Provide the (X, Y) coordinate of the cell's center where the given text is located.  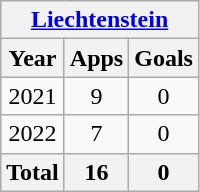
16 (96, 172)
Year (33, 58)
9 (96, 96)
Total (33, 172)
Liechtenstein (100, 20)
Apps (96, 58)
2022 (33, 134)
2021 (33, 96)
Goals (164, 58)
7 (96, 134)
